Output the [x, y] coordinate of the center of the cell containing the given text.  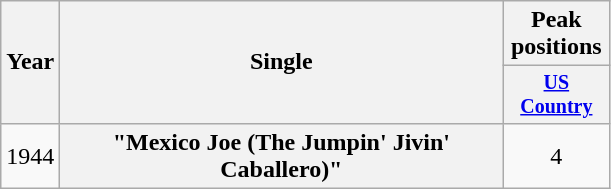
US Country [556, 94]
4 [556, 156]
Peak positions [556, 34]
1944 [30, 156]
Single [282, 62]
"Mexico Joe (The Jumpin' Jivin' Caballero)" [282, 156]
Year [30, 62]
